For the text-containing cell, return its midpoint in (X, Y) coordinate format. 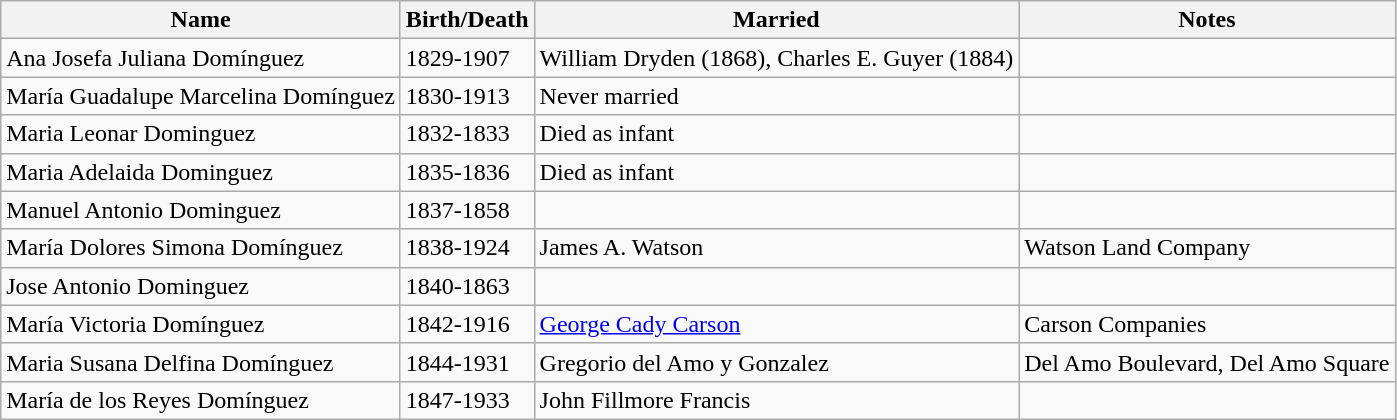
Married (776, 20)
Notes (1207, 20)
1844-1931 (467, 362)
María Dolores Simona Domínguez (201, 248)
Maria Leonar Dominguez (201, 134)
Name (201, 20)
1832-1833 (467, 134)
Gregorio del Amo y Gonzalez (776, 362)
Jose Antonio Dominguez (201, 286)
María Victoria Domínguez (201, 324)
1842-1916 (467, 324)
Maria Adelaida Dominguez (201, 172)
1830-1913 (467, 96)
1829-1907 (467, 58)
Carson Companies (1207, 324)
Never married (776, 96)
1837-1858 (467, 210)
1838-1924 (467, 248)
Del Amo Boulevard, Del Amo Square (1207, 362)
Birth/Death (467, 20)
1847-1933 (467, 400)
Ana Josefa Juliana Domínguez (201, 58)
James A. Watson (776, 248)
Watson Land Company (1207, 248)
María de los Reyes Domínguez (201, 400)
1840-1863 (467, 286)
Manuel Antonio Dominguez (201, 210)
George Cady Carson (776, 324)
1835-1836 (467, 172)
John Fillmore Francis (776, 400)
Maria Susana Delfina Domínguez (201, 362)
María Guadalupe Marcelina Domínguez (201, 96)
William Dryden (1868), Charles E. Guyer (1884) (776, 58)
